Provide the (X, Y) coordinate of the cell's center where the given text is located.  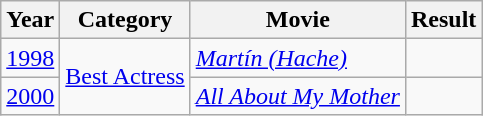
Movie (298, 20)
Best Actress (125, 77)
Result (443, 20)
Year (30, 20)
Martín (Hache) (298, 58)
2000 (30, 96)
1998 (30, 58)
All About My Mother (298, 96)
Category (125, 20)
